Find where the given text appears and provide that cell's center as (X, Y) coordinate. 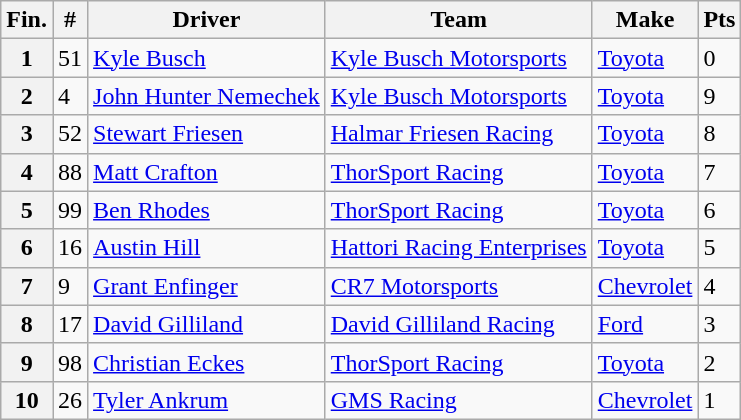
16 (70, 248)
17 (70, 324)
Pts (720, 20)
26 (70, 400)
Ford (645, 324)
Hattori Racing Enterprises (458, 248)
Tyler Ankrum (207, 400)
Grant Enfinger (207, 286)
10 (27, 400)
Driver (207, 20)
99 (70, 210)
Christian Eckes (207, 362)
51 (70, 58)
Team (458, 20)
Kyle Busch (207, 58)
52 (70, 134)
Halmar Friesen Racing (458, 134)
Stewart Friesen (207, 134)
0 (720, 58)
88 (70, 172)
John Hunter Nemechek (207, 96)
Ben Rhodes (207, 210)
David Gilliland Racing (458, 324)
Matt Crafton (207, 172)
Austin Hill (207, 248)
CR7 Motorsports (458, 286)
GMS Racing (458, 400)
98 (70, 362)
Fin. (27, 20)
David Gilliland (207, 324)
Make (645, 20)
# (70, 20)
